Pinpoint the cell where the given text exists, returning its (X, Y) midpoint coordinate. 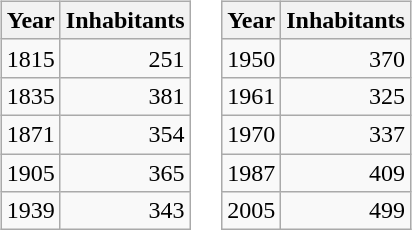
365 (125, 173)
354 (125, 134)
499 (346, 211)
1905 (30, 173)
1961 (252, 96)
337 (346, 134)
409 (346, 173)
1871 (30, 134)
370 (346, 58)
251 (125, 58)
325 (346, 96)
1950 (252, 58)
2005 (252, 211)
1970 (252, 134)
1939 (30, 211)
343 (125, 211)
1835 (30, 96)
1815 (30, 58)
1987 (252, 173)
381 (125, 96)
